Find where the given text appears and provide that cell's center as [x, y] coordinate. 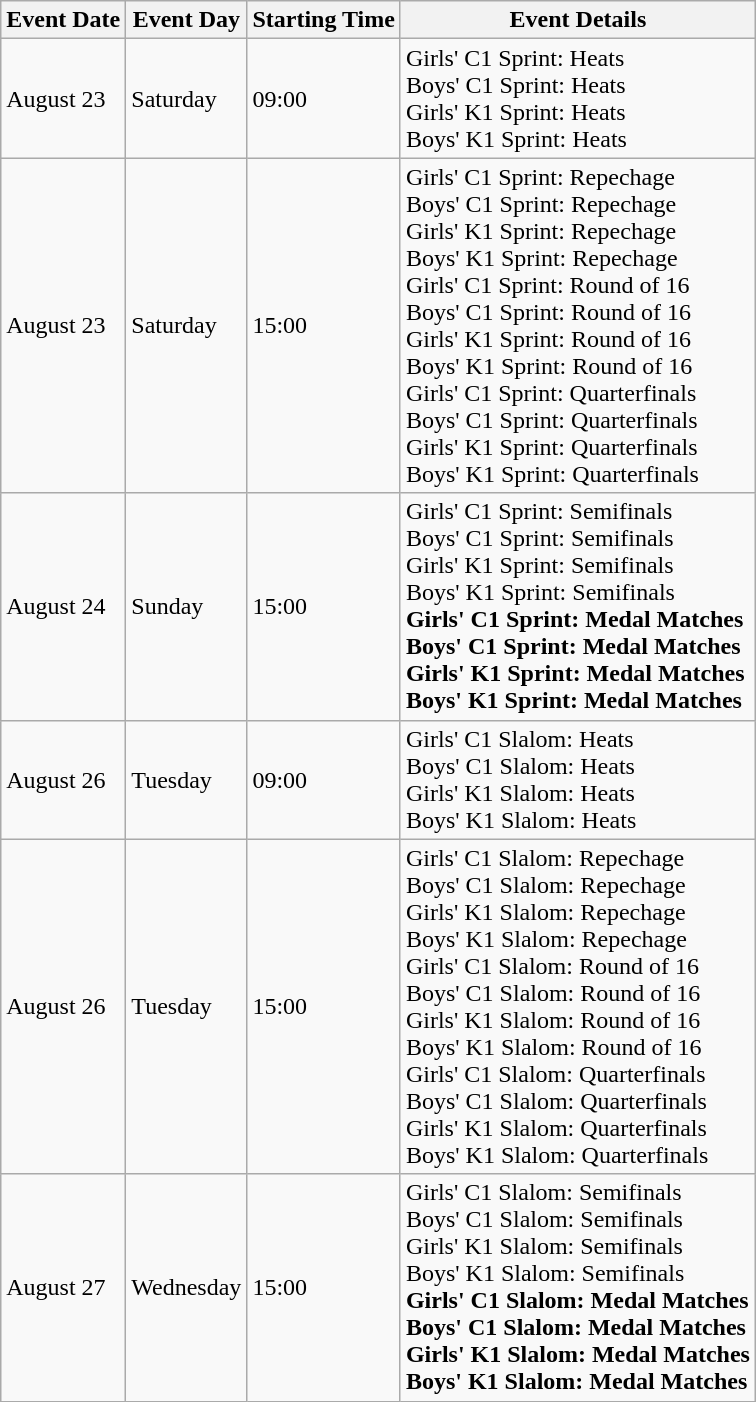
Girls' C1 Slalom: HeatsBoys' C1 Slalom: HeatsGirls' K1 Slalom: HeatsBoys' K1 Slalom: Heats [578, 780]
Event Date [64, 20]
Event Details [578, 20]
August 24 [64, 606]
Girls' C1 Sprint: HeatsBoys' C1 Sprint: HeatsGirls' K1 Sprint: HeatsBoys' K1 Sprint: Heats [578, 98]
Event Day [186, 20]
Wednesday [186, 1288]
August 27 [64, 1288]
Sunday [186, 606]
Starting Time [324, 20]
